Find where the given text appears and provide that cell's center as [X, Y] coordinate. 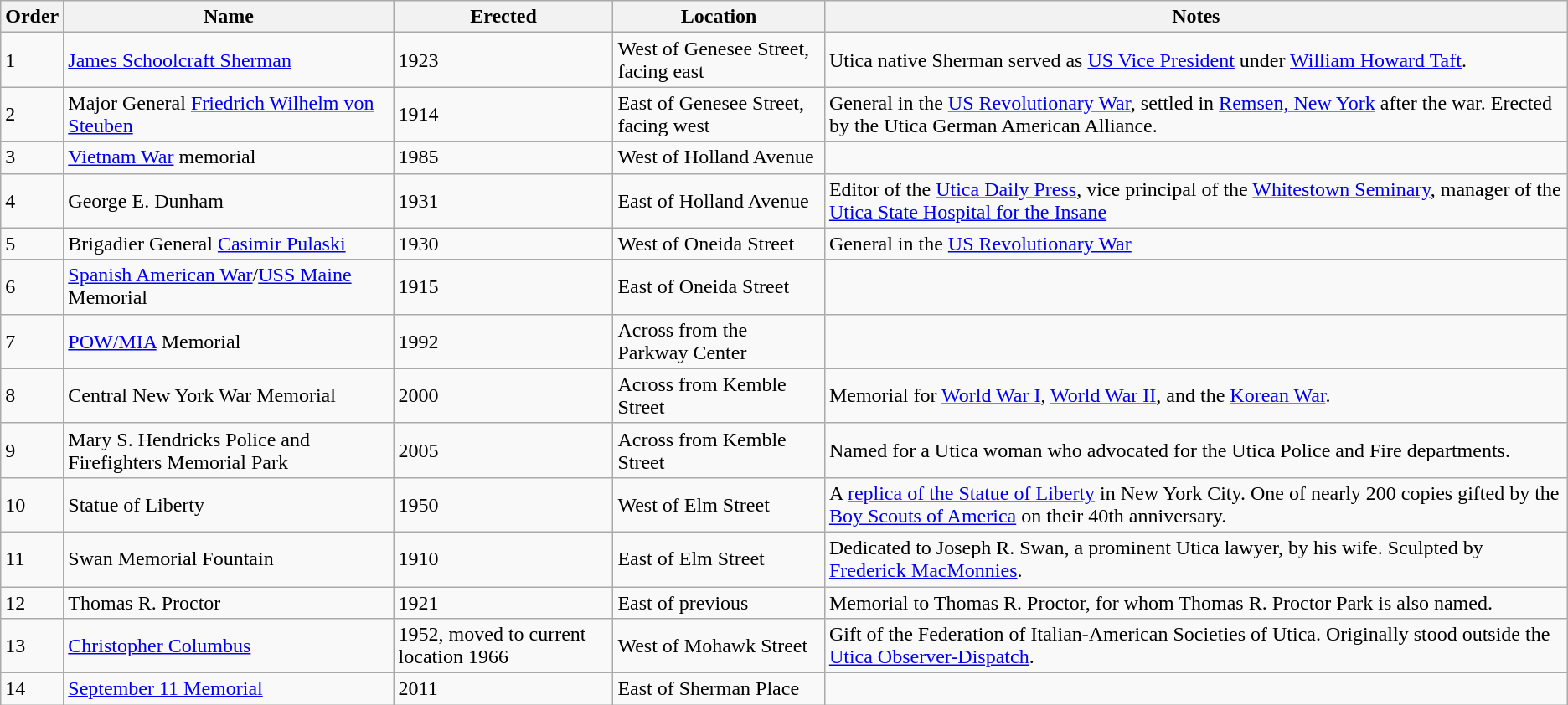
Erected [503, 17]
James Schoolcraft Sherman [229, 60]
Statue of Liberty [229, 504]
2005 [503, 450]
1930 [503, 244]
Spanish American War/USS Maine Memorial [229, 286]
1923 [503, 60]
13 [32, 646]
1 [32, 60]
Brigadier General Casimir Pulaski [229, 244]
Across from the Parkway Center [719, 342]
East of Genesee Street, facing west [719, 114]
Mary S. Hendricks Police and Firefighters Memorial Park [229, 450]
2011 [503, 689]
10 [32, 504]
POW/MIA Memorial [229, 342]
West of Genesee Street, facing east [719, 60]
1915 [503, 286]
1910 [503, 559]
4 [32, 201]
1992 [503, 342]
East of previous [719, 602]
Memorial for World War I, World War II, and the Korean War. [1196, 395]
3 [32, 157]
6 [32, 286]
Order [32, 17]
George E. Dunham [229, 201]
1952, moved to current location 1966 [503, 646]
A replica of the Statue of Liberty in New York City. One of nearly 200 copies gifted by the Boy Scouts of America on their 40th anniversary. [1196, 504]
Utica native Sherman served as US Vice President under William Howard Taft. [1196, 60]
8 [32, 395]
Swan Memorial Fountain [229, 559]
11 [32, 559]
7 [32, 342]
Notes [1196, 17]
Editor of the Utica Daily Press, vice principal of the Whitestown Seminary, manager of the Utica State Hospital for the Insane [1196, 201]
Name [229, 17]
General in the US Revolutionary War [1196, 244]
East of Oneida Street [719, 286]
Major General Friedrich Wilhelm von Steuben [229, 114]
General in the US Revolutionary War, settled in Remsen, New York after the war. Erected by the Utica German American Alliance. [1196, 114]
1950 [503, 504]
East of Sherman Place [719, 689]
1931 [503, 201]
September 11 Memorial [229, 689]
1914 [503, 114]
12 [32, 602]
Vietnam War memorial [229, 157]
West of Elm Street [719, 504]
1985 [503, 157]
Dedicated to Joseph R. Swan, a prominent Utica lawyer, by his wife. Sculpted by Frederick MacMonnies. [1196, 559]
Central New York War Memorial [229, 395]
West of Holland Avenue [719, 157]
Location [719, 17]
1921 [503, 602]
2000 [503, 395]
Named for a Utica woman who advocated for the Utica Police and Fire departments. [1196, 450]
5 [32, 244]
East of Elm Street [719, 559]
Thomas R. Proctor [229, 602]
9 [32, 450]
Christopher Columbus [229, 646]
East of Holland Avenue [719, 201]
Memorial to Thomas R. Proctor, for whom Thomas R. Proctor Park is also named. [1196, 602]
West of Mohawk Street [719, 646]
14 [32, 689]
West of Oneida Street [719, 244]
Gift of the Federation of Italian-American Societies of Utica. Originally stood outside the Utica Observer-Dispatch. [1196, 646]
2 [32, 114]
